Find where the given text appears and provide that cell's center as [x, y] coordinate. 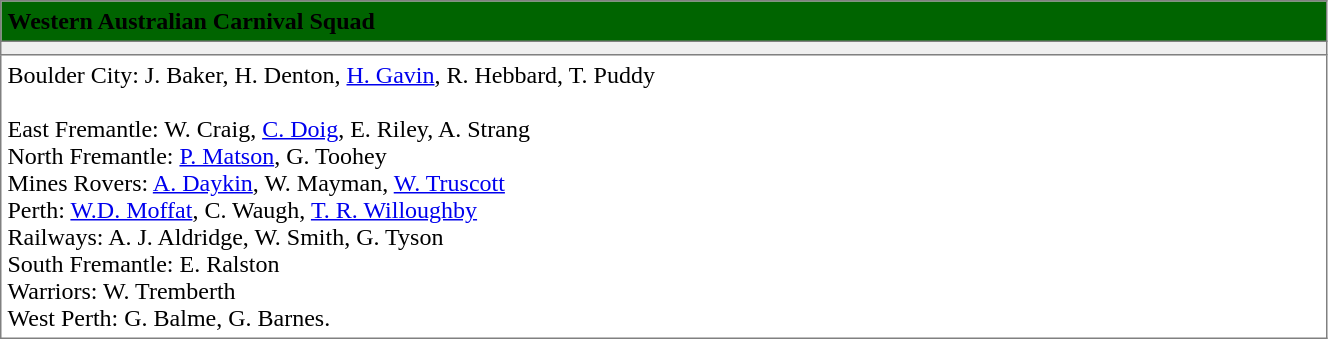
Western Australian Carnival Squad [664, 21]
